Pinpoint the cell where the given text exists, returning its (x, y) midpoint coordinate. 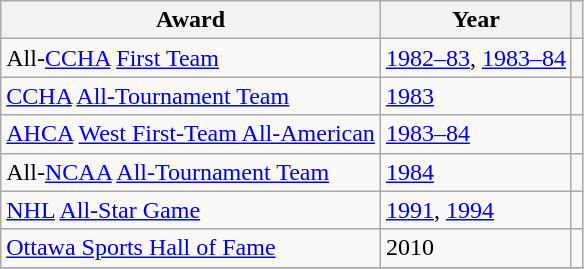
All-CCHA First Team (191, 58)
AHCA West First-Team All-American (191, 134)
Ottawa Sports Hall of Fame (191, 248)
CCHA All-Tournament Team (191, 96)
NHL All-Star Game (191, 210)
1983–84 (476, 134)
1983 (476, 96)
2010 (476, 248)
1991, 1994 (476, 210)
All-NCAA All-Tournament Team (191, 172)
Award (191, 20)
Year (476, 20)
1984 (476, 172)
1982–83, 1983–84 (476, 58)
